Scan for the cell matching the given text and deliver its [X, Y] coordinate at center. 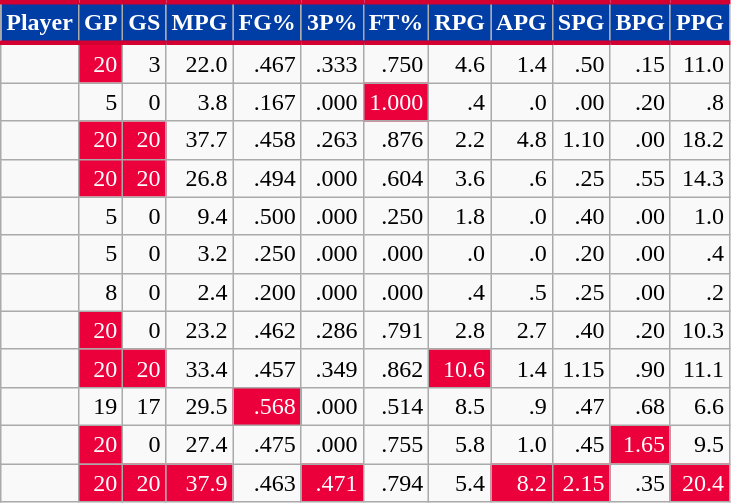
.514 [396, 406]
29.5 [200, 406]
37.9 [200, 483]
.475 [267, 444]
17 [144, 406]
3 [144, 63]
23.2 [200, 330]
3.2 [200, 254]
2.7 [522, 330]
.457 [267, 368]
.167 [267, 102]
26.8 [200, 178]
.35 [640, 483]
.263 [332, 140]
11.0 [700, 63]
.494 [267, 178]
GS [144, 22]
8.2 [522, 483]
14.3 [700, 178]
18.2 [700, 140]
5.4 [460, 483]
10.6 [460, 368]
Player [40, 22]
9.4 [200, 216]
.568 [267, 406]
.5 [522, 292]
.862 [396, 368]
.471 [332, 483]
8 [100, 292]
.68 [640, 406]
9.5 [700, 444]
1.000 [396, 102]
1.8 [460, 216]
.349 [332, 368]
.791 [396, 330]
1.65 [640, 444]
10.3 [700, 330]
.463 [267, 483]
20.4 [700, 483]
.6 [522, 178]
3P% [332, 22]
APG [522, 22]
2.2 [460, 140]
.286 [332, 330]
37.7 [200, 140]
8.5 [460, 406]
.794 [396, 483]
33.4 [200, 368]
.333 [332, 63]
MPG [200, 22]
.8 [700, 102]
.47 [581, 406]
2.4 [200, 292]
.9 [522, 406]
4.6 [460, 63]
.55 [640, 178]
SPG [581, 22]
.45 [581, 444]
4.8 [522, 140]
BPG [640, 22]
.50 [581, 63]
FG% [267, 22]
.750 [396, 63]
.200 [267, 292]
22.0 [200, 63]
.604 [396, 178]
19 [100, 406]
3.8 [200, 102]
2.15 [581, 483]
6.6 [700, 406]
.467 [267, 63]
27.4 [200, 444]
.458 [267, 140]
1.10 [581, 140]
.90 [640, 368]
.755 [396, 444]
.462 [267, 330]
5.8 [460, 444]
.500 [267, 216]
.15 [640, 63]
.2 [700, 292]
GP [100, 22]
1.15 [581, 368]
2.8 [460, 330]
3.6 [460, 178]
11.1 [700, 368]
RPG [460, 22]
FT% [396, 22]
.876 [396, 140]
PPG [700, 22]
